Capture the cell that displays the provided text and extract its [X, Y] central coordinate. 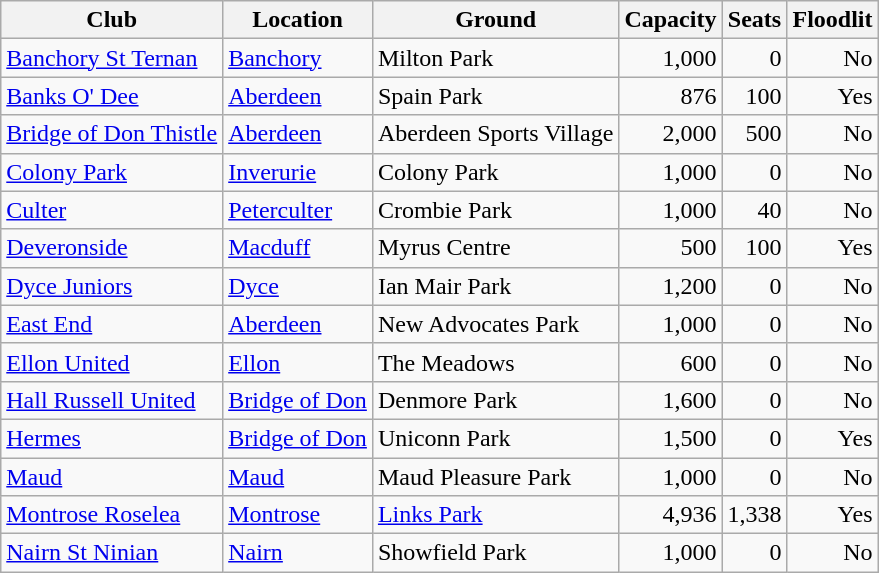
Denmore Park [495, 400]
Myrus Centre [495, 248]
Inverurie [298, 172]
Bridge of Don Thistle [112, 134]
Dyce [298, 286]
Montrose Roselea [112, 515]
Ellon United [112, 362]
Ian Mair Park [495, 286]
1,200 [670, 286]
Montrose [298, 515]
Uniconn Park [495, 438]
Hall Russell United [112, 400]
4,936 [670, 515]
Capacity [670, 20]
Banchory St Ternan [112, 58]
876 [670, 96]
Ellon [298, 362]
The Meadows [495, 362]
40 [754, 210]
600 [670, 362]
Macduff [298, 248]
Nairn [298, 553]
Location [298, 20]
Links Park [495, 515]
Nairn St Ninian [112, 553]
Deveronside [112, 248]
1,500 [670, 438]
Banks O' Dee [112, 96]
East End [112, 324]
Dyce Juniors [112, 286]
1,338 [754, 515]
Culter [112, 210]
Spain Park [495, 96]
2,000 [670, 134]
Showfield Park [495, 553]
Floodlit [832, 20]
Milton Park [495, 58]
Peterculter [298, 210]
Aberdeen Sports Village [495, 134]
Hermes [112, 438]
Banchory [298, 58]
Seats [754, 20]
Crombie Park [495, 210]
Maud Pleasure Park [495, 477]
1,600 [670, 400]
Ground [495, 20]
Club [112, 20]
New Advocates Park [495, 324]
